Scan for the cell matching the given text and deliver its (x, y) coordinate at center. 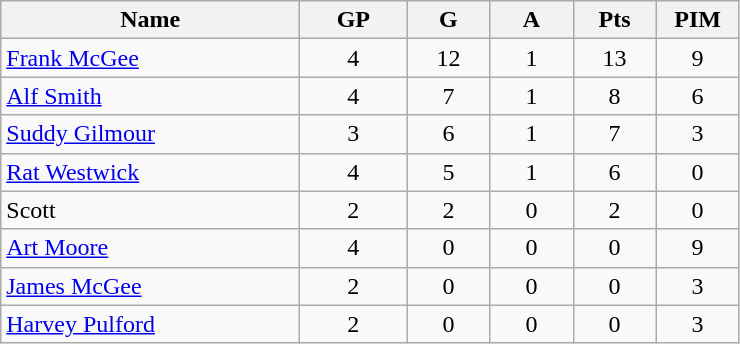
12 (448, 58)
13 (614, 58)
James McGee (150, 286)
A (532, 20)
Art Moore (150, 248)
Scott (150, 210)
Suddy Gilmour (150, 134)
Rat Westwick (150, 172)
G (448, 20)
8 (614, 96)
Pts (614, 20)
5 (448, 172)
Alf Smith (150, 96)
PIM (698, 20)
Frank McGee (150, 58)
GP (354, 20)
Name (150, 20)
Harvey Pulford (150, 324)
